Pinpoint the cell where the given text exists, returning its (X, Y) midpoint coordinate. 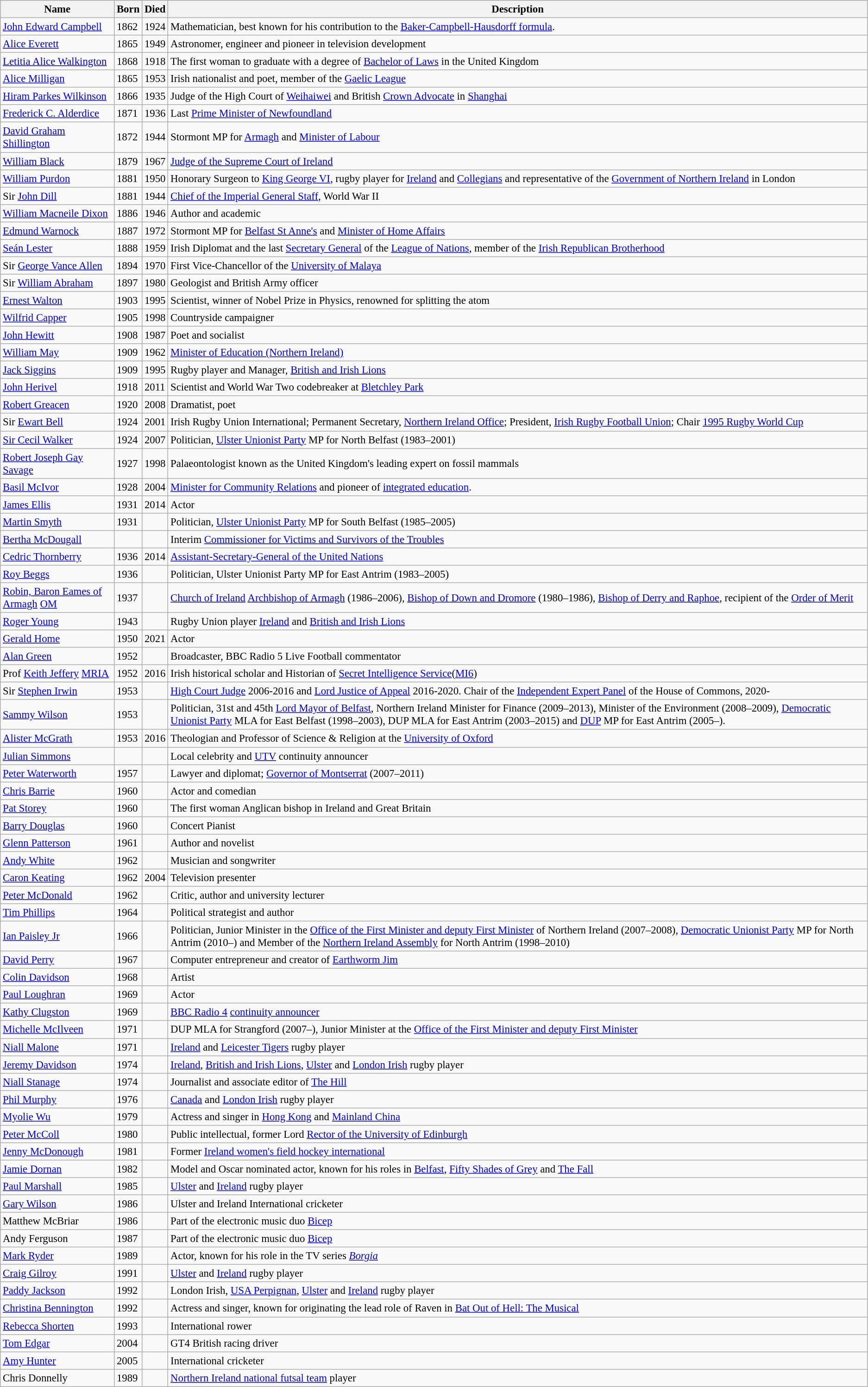
1897 (128, 283)
William Macneile Dixon (57, 213)
Alan Green (57, 656)
International cricketer (518, 1361)
David Graham Shillington (57, 137)
Author and academic (518, 213)
Alice Everett (57, 44)
Ireland, British and Irish Lions, Ulster and London Irish rugby player (518, 1065)
Basil McIvor (57, 487)
Northern Ireland national futsal team player (518, 1378)
1871 (128, 113)
Tom Edgar (57, 1343)
Pat Storey (57, 808)
Wilfrid Capper (57, 318)
William Black (57, 161)
Seán Lester (57, 248)
1961 (128, 843)
John Herivel (57, 387)
Ernest Walton (57, 300)
1887 (128, 231)
Broadcaster, BBC Radio 5 Live Football commentator (518, 656)
Jack Siggins (57, 370)
Minister of Education (Northern Ireland) (518, 353)
Chris Donnelly (57, 1378)
Honorary Surgeon to King George VI, rugby player for Ireland and Collegians and representative of the Government of Northern Ireland in London (518, 178)
Rugby player and Manager, British and Irish Lions (518, 370)
1949 (155, 44)
Irish Rugby Union International; Permanent Secretary, Northern Ireland Office; President, Irish Rugby Football Union; Chair 1995 Rugby World Cup (518, 422)
Christina Bennington (57, 1308)
Politician, Ulster Unionist Party MP for North Belfast (1983–2001) (518, 440)
2001 (155, 422)
Born (128, 9)
Author and novelist (518, 843)
1920 (128, 405)
Sir John Dill (57, 196)
Musician and songwriter (518, 860)
Mathematician, best known for his contribution to the Baker-Campbell-Hausdorff formula. (518, 27)
Phil Murphy (57, 1099)
Julian Simmons (57, 756)
Sir George Vance Allen (57, 265)
1894 (128, 265)
Artist (518, 977)
Local celebrity and UTV continuity announcer (518, 756)
Actor, known for his role in the TV series Borgia (518, 1256)
Ulster and Ireland International cricketer (518, 1204)
Politician, Ulster Unionist Party MP for South Belfast (1985–2005) (518, 522)
Alice Milligan (57, 79)
Chief of the Imperial General Staff, World War II (518, 196)
Peter McColl (57, 1134)
Poet and socialist (518, 335)
Caron Keating (57, 878)
1888 (128, 248)
1903 (128, 300)
Andy Ferguson (57, 1239)
The first woman Anglican bishop in Ireland and Great Britain (518, 808)
1993 (128, 1326)
William Purdon (57, 178)
1970 (155, 265)
2011 (155, 387)
Theologian and Professor of Science & Religion at the University of Oxford (518, 738)
Jenny McDonough (57, 1152)
Cedric Thornberry (57, 557)
2021 (155, 639)
John Hewitt (57, 335)
1927 (128, 463)
Description (518, 9)
Ian Paisley Jr (57, 937)
Prof Keith Jeffery MRIA (57, 674)
Sir Ewart Bell (57, 422)
Niall Stanage (57, 1082)
Sir Cecil Walker (57, 440)
Television presenter (518, 878)
Scientist and World War Two codebreaker at Bletchley Park (518, 387)
William May (57, 353)
DUP MLA for Strangford (2007–), Junior Minister at the Office of the First Minister and deputy First Minister (518, 1030)
High Court Judge 2006-2016 and Lord Justice of Appeal 2016-2020. Chair of the Independent Expert Panel of the House of Commons, 2020- (518, 691)
2005 (128, 1361)
1981 (128, 1152)
1943 (128, 622)
2008 (155, 405)
Last Prime Minister of Newfoundland (518, 113)
Paul Loughran (57, 995)
1905 (128, 318)
Model and Oscar nominated actor, known for his roles in Belfast, Fifty Shades of Grey and The Fall (518, 1169)
GT4 British racing driver (518, 1343)
Tim Phillips (57, 913)
Astronomer, engineer and pioneer in television development (518, 44)
1959 (155, 248)
Palaeontologist known as the United Kingdom's leading expert on fossil mammals (518, 463)
Craig Gilroy (57, 1274)
Paddy Jackson (57, 1291)
Irish Diplomat and the last Secretary General of the League of Nations, member of the Irish Republican Brotherhood (518, 248)
1972 (155, 231)
Peter Waterworth (57, 773)
Jamie Dornan (57, 1169)
Interim Commissioner for Victims and Survivors of the Troubles (518, 539)
First Vice-Chancellor of the University of Malaya (518, 265)
1991 (128, 1274)
Amy Hunter (57, 1361)
1946 (155, 213)
Robert Greacen (57, 405)
Paul Marshall (57, 1186)
Actress and singer in Hong Kong and Mainland China (518, 1117)
Roy Beggs (57, 574)
Kathy Clugston (57, 1012)
Glenn Patterson (57, 843)
1886 (128, 213)
Hiram Parkes Wilkinson (57, 96)
2007 (155, 440)
1866 (128, 96)
1862 (128, 27)
Actor and comedian (518, 791)
Martin Smyth (57, 522)
Public intellectual, former Lord Rector of the University of Edinburgh (518, 1134)
The first woman to graduate with a degree of Bachelor of Laws in the United Kingdom (518, 62)
International rower (518, 1326)
Colin Davidson (57, 977)
Gerald Home (57, 639)
Niall Malone (57, 1047)
Edmund Warnock (57, 231)
BBC Radio 4 continuity announcer (518, 1012)
Sir Stephen Irwin (57, 691)
Sir William Abraham (57, 283)
Roger Young (57, 622)
1957 (128, 773)
Jeremy Davidson (57, 1065)
Stormont MP for Belfast St Anne's and Minister of Home Affairs (518, 231)
Robert Joseph Gay Savage (57, 463)
Robin, Baron Eames of Armagh OM (57, 598)
1868 (128, 62)
1968 (128, 977)
1979 (128, 1117)
Matthew McBriar (57, 1221)
1976 (128, 1099)
Stormont MP for Armagh and Minister of Labour (518, 137)
Politician, Ulster Unionist Party MP for East Antrim (1983–2005) (518, 574)
London Irish, USA Perpignan, Ulster and Ireland rugby player (518, 1291)
1966 (128, 937)
Journalist and associate editor of The Hill (518, 1082)
Barry Douglas (57, 826)
John Edward Campbell (57, 27)
1879 (128, 161)
Countryside campaigner (518, 318)
Frederick C. Alderdice (57, 113)
1935 (155, 96)
Bertha McDougall (57, 539)
Scientist, winner of Nobel Prize in Physics, renowned for splitting the atom (518, 300)
1982 (128, 1169)
Died (155, 9)
Former Ireland women's field hockey international (518, 1152)
Sammy Wilson (57, 714)
Concert Pianist (518, 826)
Political strategist and author (518, 913)
Mark Ryder (57, 1256)
Letitia Alice Walkington (57, 62)
Rebecca Shorten (57, 1326)
Rugby Union player Ireland and British and Irish Lions (518, 622)
Ireland and Leicester Tigers rugby player (518, 1047)
Critic, author and university lecturer (518, 895)
Minister for Community Relations and pioneer of integrated education. (518, 487)
Myolie Wu (57, 1117)
Alister McGrath (57, 738)
1928 (128, 487)
Irish historical scholar and Historian of Secret Intelligence Service(MI6) (518, 674)
Andy White (57, 860)
Michelle McIlveen (57, 1030)
Lawyer and diplomat; Governor of Montserrat (2007–2011) (518, 773)
Judge of the High Court of Weihaiwei and British Crown Advocate in Shanghai (518, 96)
1908 (128, 335)
1872 (128, 137)
1985 (128, 1186)
Judge of the Supreme Court of Ireland (518, 161)
Irish nationalist and poet, member of the Gaelic League (518, 79)
Chris Barrie (57, 791)
1937 (128, 598)
1964 (128, 913)
Canada and London Irish rugby player (518, 1099)
Dramatist, poet (518, 405)
Computer entrepreneur and creator of Earthworm Jim (518, 960)
Actress and singer, known for originating the lead role of Raven in Bat Out of Hell: The Musical (518, 1308)
Peter McDonald (57, 895)
Gary Wilson (57, 1204)
Assistant-Secretary-General of the United Nations (518, 557)
Name (57, 9)
James Ellis (57, 504)
Geologist and British Army officer (518, 283)
David Perry (57, 960)
